Extract the [x, y] coordinate from the center of the cell holding the provided text.  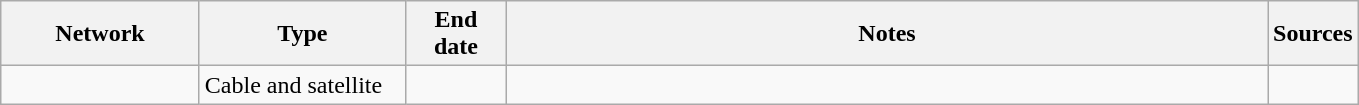
Cable and satellite [302, 85]
End date [456, 34]
Network [100, 34]
Sources [1314, 34]
Type [302, 34]
Notes [886, 34]
